Pinpoint the cell where the given text exists, returning its (X, Y) midpoint coordinate. 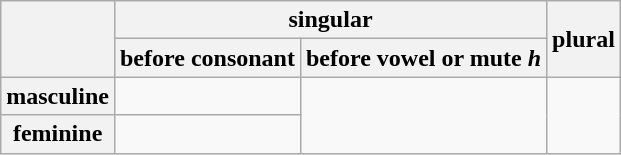
before consonant (207, 58)
singular (330, 20)
before vowel or mute h (423, 58)
plural (584, 39)
masculine (58, 96)
feminine (58, 134)
